Determine the [X, Y] coordinate at the center of the cell enclosing the given text.  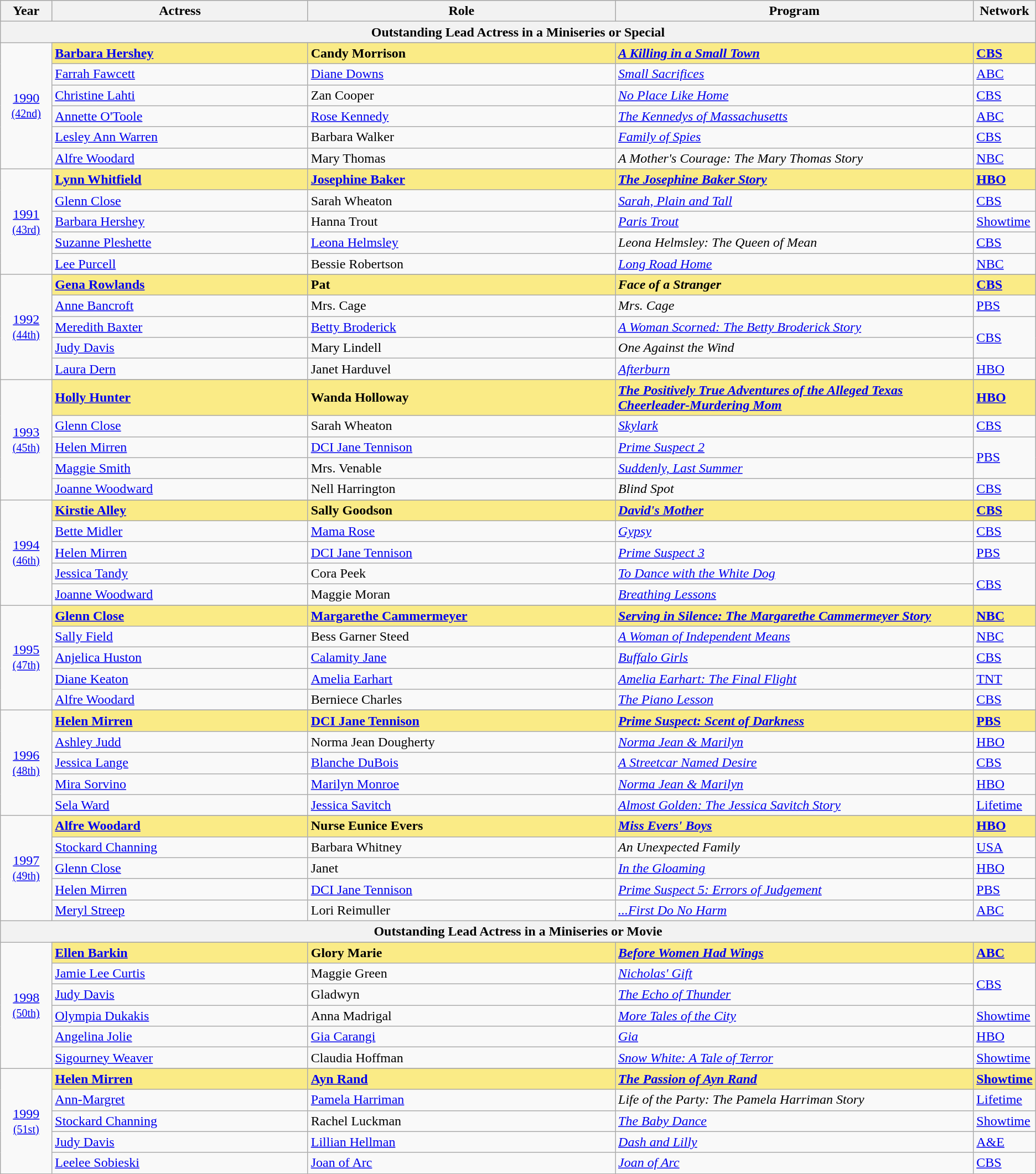
Janet Harduvel [462, 369]
Face of a Stranger [795, 285]
Serving in Silence: The Margarethe Cammermeyer Story [795, 616]
Jessica Lange [180, 763]
Buffalo Girls [795, 658]
Holly Hunter [180, 397]
Barbara Walker [462, 137]
Hanna Trout [462, 221]
Mary Thomas [462, 158]
1995(47th) [27, 658]
Long Road Home [795, 264]
Candy Morrison [462, 53]
Breathing Lessons [795, 594]
Farrah Fawcett [180, 74]
Almost Golden: The Jessica Savitch Story [795, 805]
Maggie Green [462, 974]
Zan Cooper [462, 95]
Lynn Whitfield [180, 179]
Sally Goodson [462, 510]
Sarah, Plain and Tall [795, 200]
1990(42nd) [27, 106]
Anna Madrigal [462, 1016]
Claudia Hoffman [462, 1058]
Ayn Rand [462, 1079]
1999(51st) [27, 1121]
Small Sacrifices [795, 74]
Jessica Tandy [180, 573]
Gypsy [795, 531]
The Kennedys of Massachusetts [795, 116]
Maggie Smith [180, 468]
Gladwyn [462, 995]
David's Mother [795, 510]
The Passion of Ayn Rand [795, 1079]
Diane Keaton [180, 679]
Bette Midler [180, 531]
Barbara Whitney [462, 847]
Calamity Jane [462, 658]
Gena Rowlands [180, 285]
Paris Trout [795, 221]
Before Women Had Wings [795, 952]
An Unexpected Family [795, 847]
...First Do No Harm [795, 910]
Jessica Savitch [462, 805]
1991(43rd) [27, 221]
Outstanding Lead Actress in a Miniseries or Movie [518, 931]
Suzanne Pleshette [180, 242]
Margarethe Cammermeyer [462, 616]
Berniece Charles [462, 700]
1998(50th) [27, 1005]
1993(45th) [27, 439]
No Place Like Home [795, 95]
Anne Bancroft [180, 306]
More Tales of the City [795, 1016]
Josephine Baker [462, 179]
1992(44th) [27, 327]
Anjelica Huston [180, 658]
1996(48th) [27, 763]
Network [1004, 11]
Skylark [795, 426]
Nurse Eunice Evers [462, 826]
Wanda Holloway [462, 397]
Actress [180, 11]
A Streetcar Named Desire [795, 763]
Ann-Margret [180, 1100]
The Echo of Thunder [795, 995]
Prime Suspect 3 [795, 552]
Sally Field [180, 637]
A Killing in a Small Town [795, 53]
Janet [462, 868]
Family of Spies [795, 137]
Sigourney Weaver [180, 1058]
Ashley Judd [180, 742]
A Mother's Courage: The Mary Thomas Story [795, 158]
USA [1004, 847]
Sela Ward [180, 805]
Norma Jean Dougherty [462, 742]
Life of the Party: The Pamela Harriman Story [795, 1100]
Dash and Lilly [795, 1142]
Rachel Luckman [462, 1121]
Diane Downs [462, 74]
Maggie Moran [462, 594]
Ellen Barkin [180, 952]
Amelia Earhart: The Final Flight [795, 679]
Rose Kennedy [462, 116]
Afterburn [795, 369]
Angelina Jolie [180, 1037]
The Piano Lesson [795, 700]
Bess Garner Steed [462, 637]
Mira Sorvino [180, 784]
Kirstie Alley [180, 510]
Laura Dern [180, 369]
Blanche DuBois [462, 763]
Program [795, 11]
Leelee Sobieski [180, 1163]
Meryl Streep [180, 910]
Lesley Ann Warren [180, 137]
Meredith Baxter [180, 327]
Betty Broderick [462, 327]
A Woman Scorned: The Betty Broderick Story [795, 327]
Gia Carangi [462, 1037]
Nicholas' Gift [795, 974]
Miss Evers' Boys [795, 826]
1994(46th) [27, 552]
Mama Rose [462, 531]
Lillian Hellman [462, 1142]
Bessie Robertson [462, 264]
Annette O'Toole [180, 116]
Jamie Lee Curtis [180, 974]
A&E [1004, 1142]
Glory Marie [462, 952]
Christine Lahti [180, 95]
Prime Suspect: Scent of Darkness [795, 721]
Blind Spot [795, 489]
Leona Helmsley [462, 242]
Year [27, 11]
One Against the Wind [795, 348]
In the Gloaming [795, 868]
The Josephine Baker Story [795, 179]
Prime Suspect 2 [795, 447]
Lori Reimuller [462, 910]
Pat [462, 285]
Suddenly, Last Summer [795, 468]
Mrs. Venable [462, 468]
Nell Harrington [462, 489]
Prime Suspect 5: Errors of Judgement [795, 889]
A Woman of Independent Means [795, 637]
Snow White: A Tale of Terror [795, 1058]
TNT [1004, 679]
Leona Helmsley: The Queen of Mean [795, 242]
Gia [795, 1037]
Pamela Harriman [462, 1100]
Olympia Dukakis [180, 1016]
Outstanding Lead Actress in a Miniseries or Special [518, 32]
Mary Lindell [462, 348]
Role [462, 11]
The Baby Dance [795, 1121]
The Positively True Adventures of the Alleged Texas Cheerleader-Murdering Mom [795, 397]
To Dance with the White Dog [795, 573]
1997(49th) [27, 868]
Lee Purcell [180, 264]
Amelia Earhart [462, 679]
Marilyn Monroe [462, 784]
Cora Peek [462, 573]
